Detect which cell encompasses the target text, then output its (x, y) center coordinate. 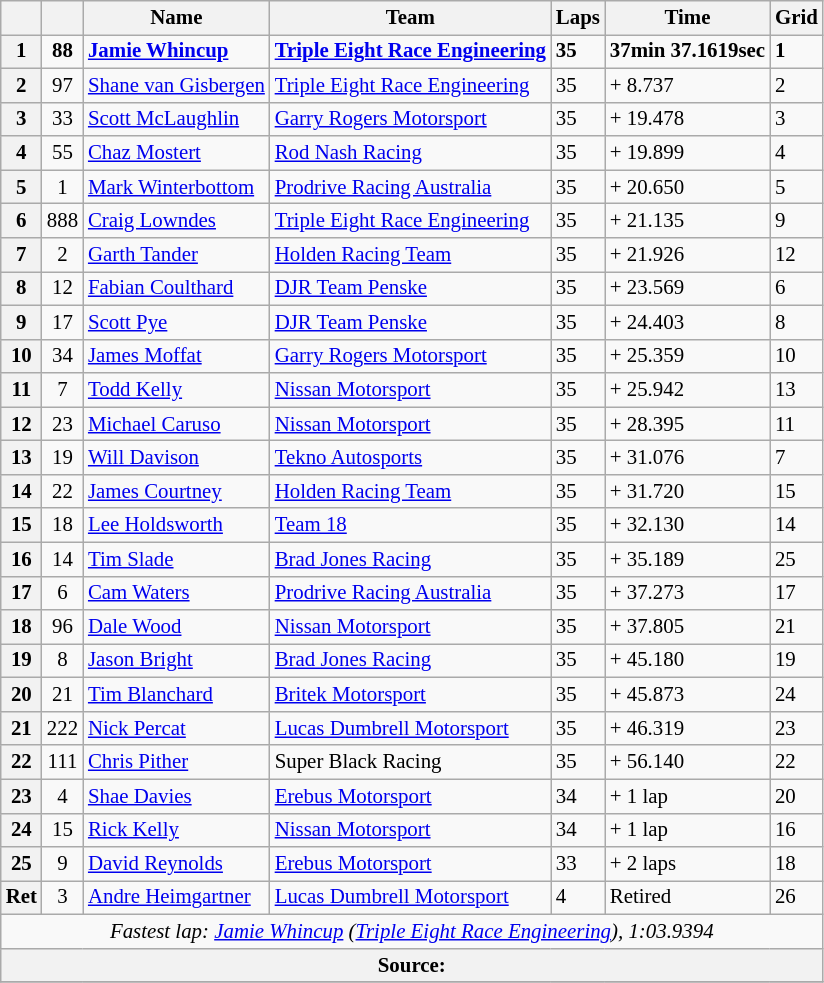
Jason Bright (176, 661)
Dale Wood (176, 627)
55 (62, 153)
Fabian Coulthard (176, 288)
+ 45.180 (688, 661)
Todd Kelly (176, 390)
97 (62, 85)
+ 31.076 (688, 458)
+ 21.135 (688, 221)
Shae Davies (176, 796)
Scott Pye (176, 322)
37min 37.1619sec (688, 51)
+ 21.926 (688, 255)
+ 45.873 (688, 695)
+ 31.720 (688, 491)
Super Black Racing (410, 762)
222 (62, 728)
Laps (578, 18)
Tim Blanchard (176, 695)
+ 32.130 (688, 525)
Lee Holdsworth (176, 525)
Shane van Gisbergen (176, 85)
+ 19.478 (688, 119)
Rick Kelly (176, 830)
Fastest lap: Jamie Whincup (Triple Eight Race Engineering), 1:03.9394 (412, 931)
Retired (688, 898)
Michael Caruso (176, 424)
+ 20.650 (688, 187)
+ 8.737 (688, 85)
Ret (22, 898)
+ 23.569 (688, 288)
Scott McLaughlin (176, 119)
Rod Nash Racing (410, 153)
Chaz Mostert (176, 153)
Craig Lowndes (176, 221)
Andre Heimgartner (176, 898)
+ 25.359 (688, 356)
Mark Winterbottom (176, 187)
David Reynolds (176, 864)
James Courtney (176, 491)
Britek Motorsport (410, 695)
+ 24.403 (688, 322)
88 (62, 51)
Team (410, 18)
Nick Percat (176, 728)
James Moffat (176, 356)
Garth Tander (176, 255)
+ 56.140 (688, 762)
888 (62, 221)
Grid (796, 18)
96 (62, 627)
+ 37.805 (688, 627)
+ 25.942 (688, 390)
Cam Waters (176, 593)
+ 28.395 (688, 424)
Source: (412, 965)
Chris Pither (176, 762)
Name (176, 18)
+ 2 laps (688, 864)
Tim Slade (176, 559)
26 (796, 898)
Time (688, 18)
+ 46.319 (688, 728)
+ 19.899 (688, 153)
Team 18 (410, 525)
Will Davison (176, 458)
Tekno Autosports (410, 458)
+ 35.189 (688, 559)
111 (62, 762)
+ 37.273 (688, 593)
Jamie Whincup (176, 51)
